Output the (x, y) coordinate of the center of the cell containing the given text.  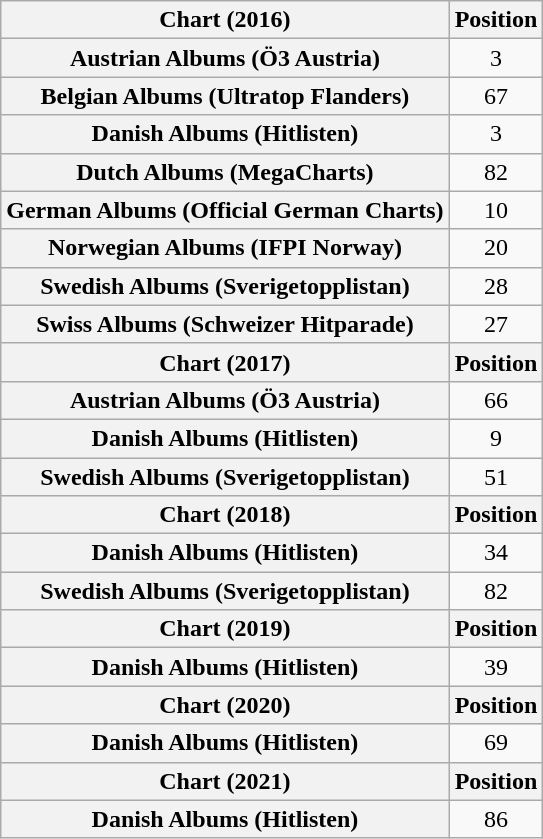
28 (496, 286)
Chart (2018) (225, 515)
Chart (2017) (225, 362)
Norwegian Albums (IFPI Norway) (225, 248)
10 (496, 210)
Chart (2019) (225, 629)
39 (496, 667)
69 (496, 743)
Belgian Albums (Ultratop Flanders) (225, 96)
Chart (2021) (225, 781)
66 (496, 400)
Swiss Albums (Schweizer Hitparade) (225, 324)
20 (496, 248)
Chart (2020) (225, 705)
51 (496, 477)
67 (496, 96)
Dutch Albums (MegaCharts) (225, 172)
9 (496, 438)
27 (496, 324)
34 (496, 553)
German Albums (Official German Charts) (225, 210)
86 (496, 819)
Chart (2016) (225, 20)
